Search for the cell housing the specified text and yield its (X, Y) center coordinate. 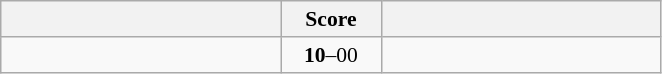
Score (331, 19)
10–00 (331, 55)
